From the cell containing the given text, extract its center point as (X, Y) coordinate. 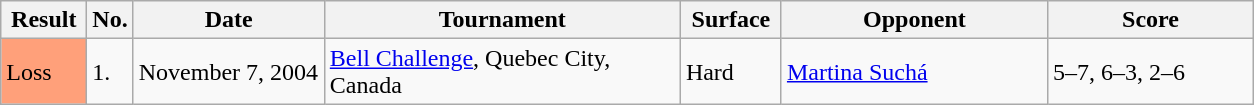
Tournament (502, 20)
Loss (44, 72)
Opponent (914, 20)
Martina Suchá (914, 72)
Surface (730, 20)
1. (110, 72)
Hard (730, 72)
Bell Challenge, Quebec City, Canada (502, 72)
5–7, 6–3, 2–6 (1150, 72)
November 7, 2004 (228, 72)
No. (110, 20)
Result (44, 20)
Date (228, 20)
Score (1150, 20)
